Search for the cell housing the specified text and yield its [X, Y] center coordinate. 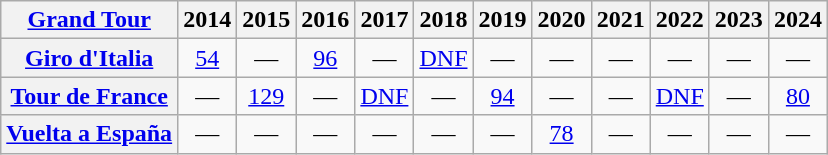
2016 [326, 20]
2015 [266, 20]
96 [326, 58]
80 [798, 96]
54 [208, 58]
2022 [680, 20]
2019 [502, 20]
2014 [208, 20]
78 [562, 134]
2017 [384, 20]
2018 [444, 20]
2023 [738, 20]
Tour de France [90, 96]
94 [502, 96]
Vuelta a España [90, 134]
2024 [798, 20]
Grand Tour [90, 20]
129 [266, 96]
2020 [562, 20]
2021 [620, 20]
Giro d'Italia [90, 58]
